Return [X, Y] of the center of cell containing provided text 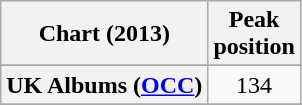
UK Albums (OCC) [104, 85]
Chart (2013) [104, 34]
Peakposition [254, 34]
134 [254, 85]
